Locate the cell with the specified text and output its (x, y) center coordinate. 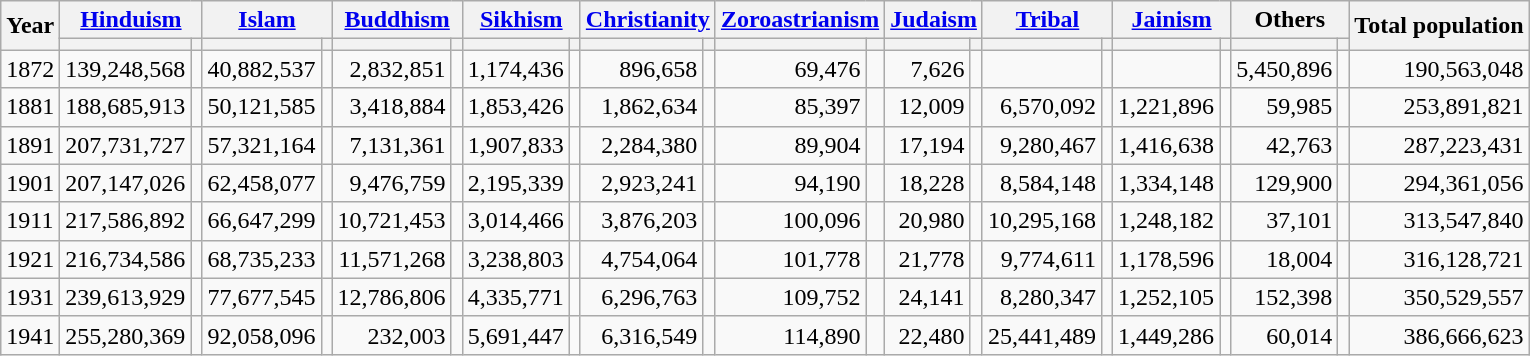
6,316,549 (641, 335)
5,691,447 (516, 335)
287,223,431 (1439, 145)
Total population (1439, 26)
350,529,557 (1439, 297)
1872 (30, 69)
10,721,453 (392, 221)
255,280,369 (126, 335)
Judaism (934, 20)
1,416,638 (1166, 145)
114,890 (790, 335)
3,014,466 (516, 221)
12,009 (928, 107)
386,666,623 (1439, 335)
Zoroastrianism (800, 20)
59,985 (1284, 107)
18,228 (928, 183)
62,458,077 (262, 183)
1921 (30, 259)
25,441,489 (1042, 335)
2,832,851 (392, 69)
3,238,803 (516, 259)
1,449,286 (1166, 335)
216,734,586 (126, 259)
6,296,763 (641, 297)
4,754,064 (641, 259)
316,128,721 (1439, 259)
1,862,634 (641, 107)
188,685,913 (126, 107)
896,658 (641, 69)
6,570,092 (1042, 107)
9,774,611 (1042, 259)
101,778 (790, 259)
9,280,467 (1042, 145)
Sikhism (521, 20)
207,731,727 (126, 145)
1941 (30, 335)
Others (1290, 20)
22,480 (928, 335)
1931 (30, 297)
313,547,840 (1439, 221)
1,853,426 (516, 107)
1,252,105 (1166, 297)
1891 (30, 145)
92,058,096 (262, 335)
1,248,182 (1166, 221)
1,174,436 (516, 69)
85,397 (790, 107)
2,284,380 (641, 145)
7,626 (928, 69)
40,882,537 (262, 69)
18,004 (1284, 259)
42,763 (1284, 145)
Buddhism (397, 20)
37,101 (1284, 221)
129,900 (1284, 183)
66,647,299 (262, 221)
20,980 (928, 221)
12,786,806 (392, 297)
109,752 (790, 297)
57,321,164 (262, 145)
190,563,048 (1439, 69)
8,584,148 (1042, 183)
17,194 (928, 145)
7,131,361 (392, 145)
3,418,884 (392, 107)
217,586,892 (126, 221)
4,335,771 (516, 297)
1,221,896 (1166, 107)
77,677,545 (262, 297)
1901 (30, 183)
1,334,148 (1166, 183)
1,907,833 (516, 145)
Jainism (1172, 20)
207,147,026 (126, 183)
Hinduism (131, 20)
Year (30, 26)
253,891,821 (1439, 107)
Christianity (648, 20)
100,096 (790, 221)
94,190 (790, 183)
21,778 (928, 259)
Islam (267, 20)
9,476,759 (392, 183)
2,923,241 (641, 183)
68,735,233 (262, 259)
89,904 (790, 145)
3,876,203 (641, 221)
139,248,568 (126, 69)
1881 (30, 107)
50,121,585 (262, 107)
2,195,339 (516, 183)
239,613,929 (126, 297)
69,476 (790, 69)
152,398 (1284, 297)
24,141 (928, 297)
Tribal (1047, 20)
8,280,347 (1042, 297)
5,450,896 (1284, 69)
1911 (30, 221)
10,295,168 (1042, 221)
60,014 (1284, 335)
294,361,056 (1439, 183)
11,571,268 (392, 259)
232,003 (392, 335)
1,178,596 (1166, 259)
